Determine the [x, y] coordinate at the center of the cell enclosing the given text.  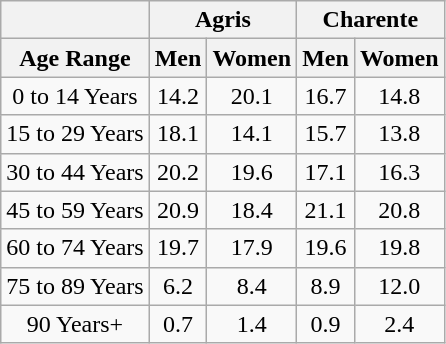
75 to 89 Years [75, 286]
20.1 [252, 96]
14.1 [252, 134]
1.4 [252, 324]
16.7 [326, 96]
15.7 [326, 134]
20.8 [399, 210]
6.2 [178, 286]
30 to 44 Years [75, 172]
14.2 [178, 96]
18.1 [178, 134]
18.4 [252, 210]
21.1 [326, 210]
17.1 [326, 172]
60 to 74 Years [75, 248]
8.9 [326, 286]
20.2 [178, 172]
12.0 [399, 286]
17.9 [252, 248]
19.7 [178, 248]
15 to 29 Years [75, 134]
Age Range [75, 58]
0.7 [178, 324]
45 to 59 Years [75, 210]
20.9 [178, 210]
Charente [370, 20]
14.8 [399, 96]
0.9 [326, 324]
90 Years+ [75, 324]
16.3 [399, 172]
13.8 [399, 134]
19.8 [399, 248]
2.4 [399, 324]
0 to 14 Years [75, 96]
Agris [222, 20]
8.4 [252, 286]
